Locate the cell with the specified text and output its [X, Y] center coordinate. 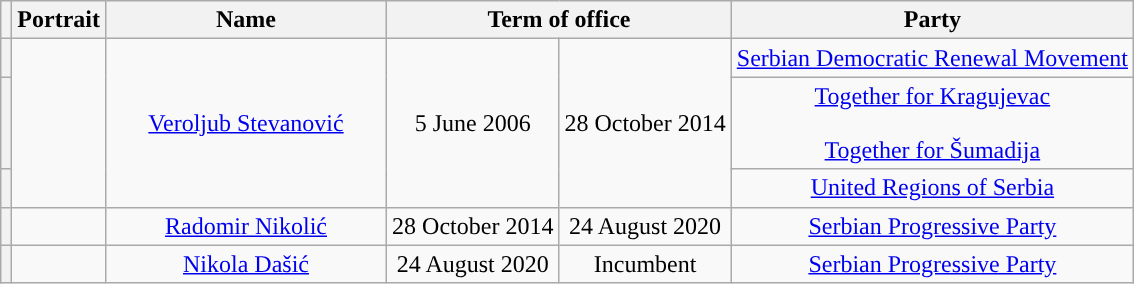
Veroljub Stevanović [246, 123]
United Regions of Serbia [932, 188]
Name [246, 20]
Together for KragujevacTogether for Šumadija [932, 123]
Portrait [59, 20]
Serbian Democratic Renewal Movement [932, 58]
Nikola Dašić [246, 264]
Incumbent [645, 264]
Radomir Nikolić [246, 226]
Term of office [560, 20]
5 June 2006 [473, 123]
Party [932, 20]
